Return the [x, y] coordinate for the center point of the cell that contains the specified text.  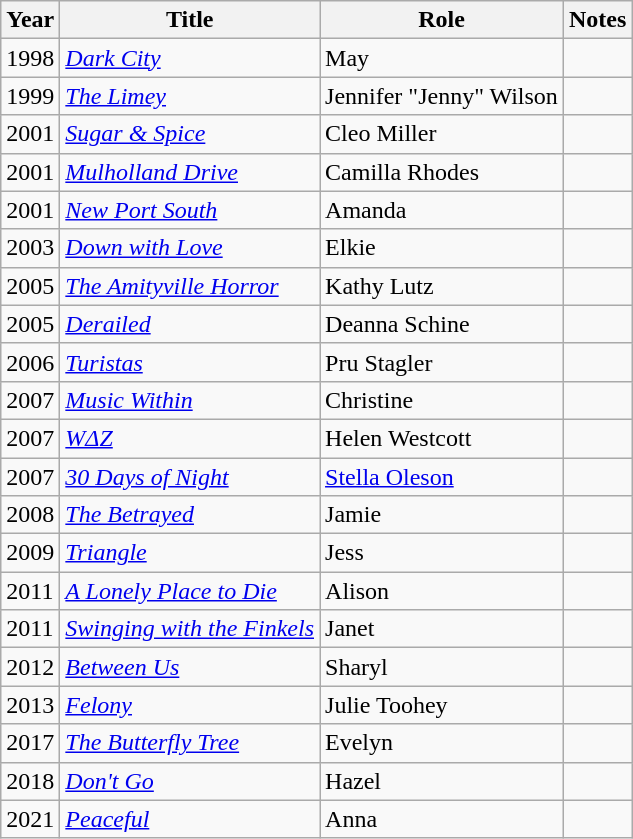
Jennifer "Jenny" Wilson [442, 96]
Pru Stagler [442, 362]
2017 [30, 743]
Amanda [442, 210]
Anna [442, 819]
2009 [30, 553]
Jamie [442, 515]
1999 [30, 96]
New Port South [190, 210]
Sugar & Spice [190, 134]
Felony [190, 705]
Jess [442, 553]
The Limey [190, 96]
Dark City [190, 58]
Camilla Rhodes [442, 172]
Role [442, 20]
The Amityville Horror [190, 286]
Janet [442, 629]
2006 [30, 362]
The Butterfly Tree [190, 743]
Sharyl [442, 667]
Julie Toohey [442, 705]
Elkie [442, 248]
Deanna Schine [442, 324]
Notes [597, 20]
2013 [30, 705]
2003 [30, 248]
Don't Go [190, 781]
2021 [30, 819]
1998 [30, 58]
Derailed [190, 324]
A Lonely Place to Die [190, 591]
Down with Love [190, 248]
Between Us [190, 667]
Christine [442, 400]
May [442, 58]
2018 [30, 781]
Hazel [442, 781]
Stella Oleson [442, 477]
Music Within [190, 400]
2012 [30, 667]
Peaceful [190, 819]
30 Days of Night [190, 477]
Kathy Lutz [442, 286]
Swinging with the Finkels [190, 629]
Title [190, 20]
Alison [442, 591]
Turistas [190, 362]
Helen Westcott [442, 438]
Evelyn [442, 743]
Mulholland Drive [190, 172]
The Betrayed [190, 515]
Year [30, 20]
Cleo Miller [442, 134]
2008 [30, 515]
Triangle [190, 553]
WΔZ [190, 438]
